Capture the cell that displays the provided text and extract its [x, y] central coordinate. 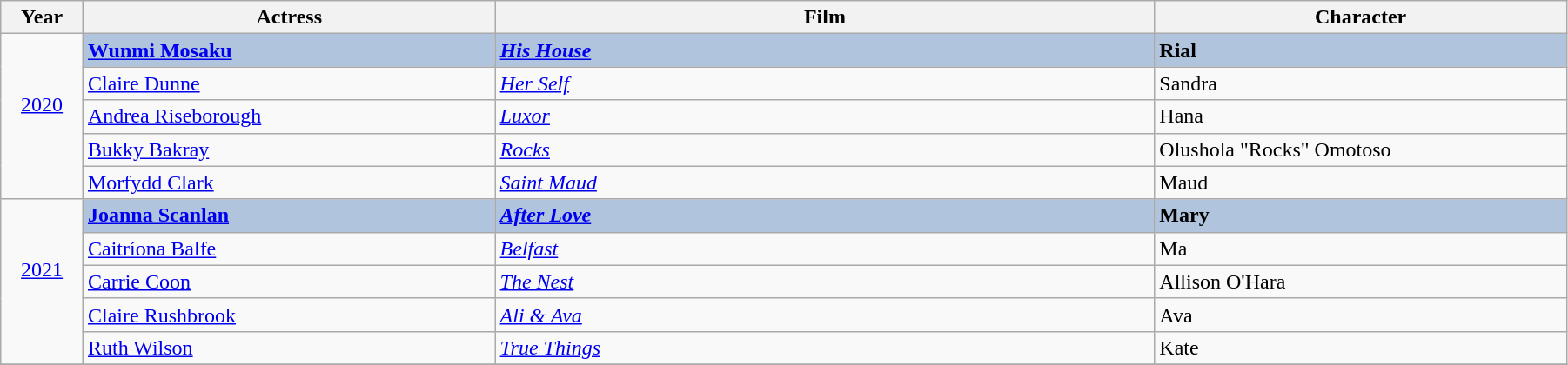
Film [825, 17]
Ruth Wilson [289, 348]
His House [825, 50]
Morfydd Clark [289, 182]
Her Self [825, 83]
Allison O'Hara [1361, 282]
Belfast [825, 249]
Mary [1361, 216]
2021 [42, 282]
Claire Dunne [289, 83]
Wunmi Mosaku [289, 50]
Joanna Scanlan [289, 216]
Character [1361, 17]
Ma [1361, 249]
True Things [825, 348]
Carrie Coon [289, 282]
Sandra [1361, 83]
Rial [1361, 50]
Claire Rushbrook [289, 315]
Saint Maud [825, 182]
Rocks [825, 149]
Ali & Ava [825, 315]
2020 [42, 116]
Andrea Riseborough [289, 116]
Olushola "Rocks" Omotoso [1361, 149]
Caitríona Balfe [289, 249]
Maud [1361, 182]
The Nest [825, 282]
Ava [1361, 315]
Actress [289, 17]
Year [42, 17]
Bukky Bakray [289, 149]
Hana [1361, 116]
Luxor [825, 116]
Kate [1361, 348]
After Love [825, 216]
